Locate the cell with the specified text and output its [X, Y] center coordinate. 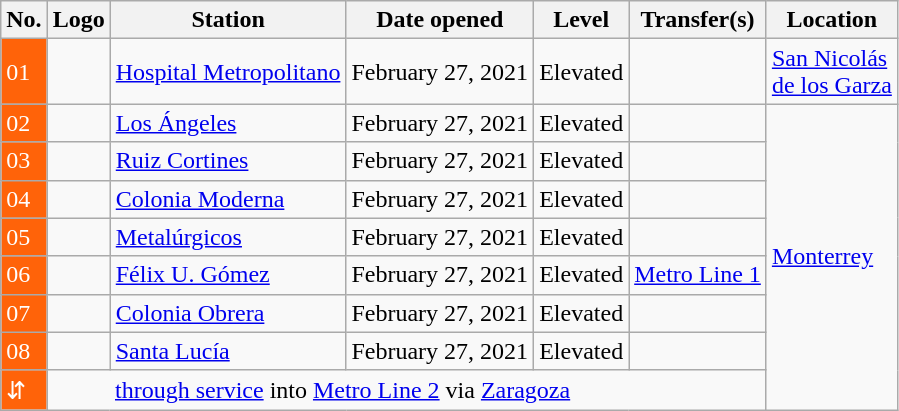
Santa Lucía [228, 351]
through service into Metro Line 2 via Zaragoza [438, 390]
Transfer(s) [698, 20]
03 [24, 161]
04 [24, 199]
02 [24, 123]
Date opened [440, 20]
Hospital Metropolitano [228, 72]
Station [228, 20]
07 [24, 313]
Level [582, 20]
Metalúrgicos [228, 237]
San Nicolásde los Garza [832, 72]
Location [832, 20]
08 [24, 351]
05 [24, 237]
Los Ángeles [228, 123]
01 [24, 72]
No. [24, 20]
Ruiz Cortines [228, 161]
Colonia Moderna [228, 199]
⇵ [24, 390]
06 [24, 275]
Logo [78, 20]
Monterrey [832, 257]
Metro Line 1 [698, 275]
Félix U. Gómez [228, 275]
Colonia Obrera [228, 313]
